Capture the cell that displays the provided text and extract its (x, y) central coordinate. 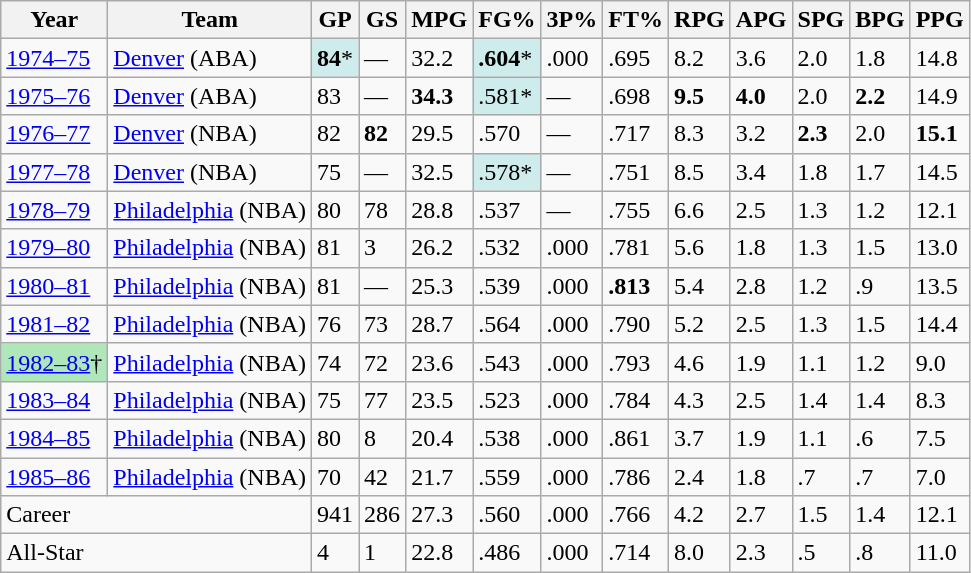
SPG (821, 20)
.539 (507, 286)
3.7 (700, 438)
286 (382, 515)
.793 (636, 362)
MPG (440, 20)
1.7 (880, 172)
3.2 (761, 134)
1983–84 (54, 400)
23.6 (440, 362)
8.0 (700, 553)
All-Star (156, 553)
.784 (636, 400)
.766 (636, 515)
84* (336, 58)
.564 (507, 324)
14.5 (940, 172)
941 (336, 515)
1977–78 (54, 172)
76 (336, 324)
.695 (636, 58)
PPG (940, 20)
FT% (636, 20)
3 (382, 248)
74 (336, 362)
APG (761, 20)
5.6 (700, 248)
25.3 (440, 286)
3.4 (761, 172)
34.3 (440, 96)
28.7 (440, 324)
1985–86 (54, 477)
.751 (636, 172)
3P% (572, 20)
.578* (507, 172)
1978–79 (54, 210)
4.2 (700, 515)
.560 (507, 515)
70 (336, 477)
23.5 (440, 400)
1976–77 (54, 134)
4.3 (700, 400)
28.8 (440, 210)
8 (382, 438)
.537 (507, 210)
32.2 (440, 58)
.781 (636, 248)
15.1 (940, 134)
6.6 (700, 210)
.861 (636, 438)
.755 (636, 210)
.532 (507, 248)
26.2 (440, 248)
.581* (507, 96)
5.4 (700, 286)
Team (210, 20)
14.8 (940, 58)
1984–85 (54, 438)
1975–76 (54, 96)
.717 (636, 134)
13.5 (940, 286)
3.6 (761, 58)
.6 (880, 438)
13.0 (940, 248)
2.2 (880, 96)
Year (54, 20)
42 (382, 477)
FG% (507, 20)
20.4 (440, 438)
32.5 (440, 172)
.604* (507, 58)
8.2 (700, 58)
.5 (821, 553)
8.5 (700, 172)
.8 (880, 553)
4 (336, 553)
BPG (880, 20)
1982–83† (54, 362)
.486 (507, 553)
2.4 (700, 477)
21.7 (440, 477)
GS (382, 20)
4.0 (761, 96)
.786 (636, 477)
22.8 (440, 553)
GP (336, 20)
29.5 (440, 134)
11.0 (940, 553)
72 (382, 362)
77 (382, 400)
9.0 (940, 362)
5.2 (700, 324)
1 (382, 553)
9.5 (700, 96)
73 (382, 324)
.790 (636, 324)
14.4 (940, 324)
.523 (507, 400)
RPG (700, 20)
78 (382, 210)
.570 (507, 134)
7.0 (940, 477)
27.3 (440, 515)
2.7 (761, 515)
.714 (636, 553)
.698 (636, 96)
Career (156, 515)
1981–82 (54, 324)
83 (336, 96)
14.9 (940, 96)
.543 (507, 362)
1979–80 (54, 248)
.813 (636, 286)
7.5 (940, 438)
4.6 (700, 362)
.9 (880, 286)
2.8 (761, 286)
.559 (507, 477)
1974–75 (54, 58)
.538 (507, 438)
1980–81 (54, 286)
